Find where the given text appears and provide that cell's center as [X, Y] coordinate. 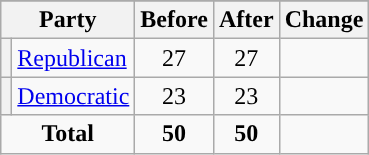
Party [68, 20]
After [246, 20]
Before [174, 20]
Republican [74, 58]
Democratic [74, 96]
Change [324, 20]
Total [68, 134]
